Pinpoint the cell where the given text exists, returning its [X, Y] midpoint coordinate. 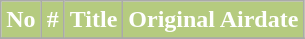
No [21, 20]
Original Airdate [214, 20]
Title [94, 20]
# [52, 20]
